Detect which cell encompasses the target text, then output its [x, y] center coordinate. 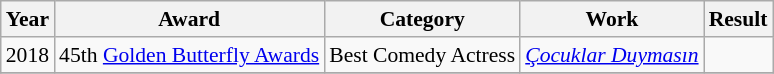
2018 [28, 55]
Work [612, 19]
Result [738, 19]
Çocuklar Duymasın [612, 55]
45th Golden Butterfly Awards [189, 55]
Best Comedy Actress [422, 55]
Award [189, 19]
Category [422, 19]
Year [28, 19]
